For the text-containing cell, return its midpoint in [x, y] coordinate format. 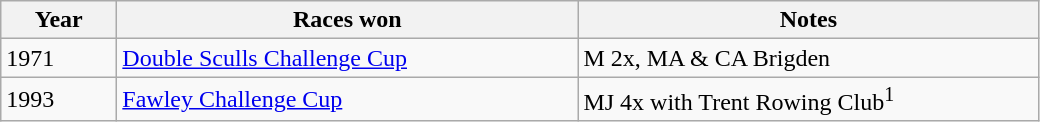
Races won [348, 20]
1993 [59, 100]
MJ 4x with Trent Rowing Club1 [808, 100]
Year [59, 20]
Double Sculls Challenge Cup [348, 58]
Notes [808, 20]
M 2x, MA & CA Brigden [808, 58]
1971 [59, 58]
Fawley Challenge Cup [348, 100]
